Capture the cell that displays the provided text and extract its (x, y) central coordinate. 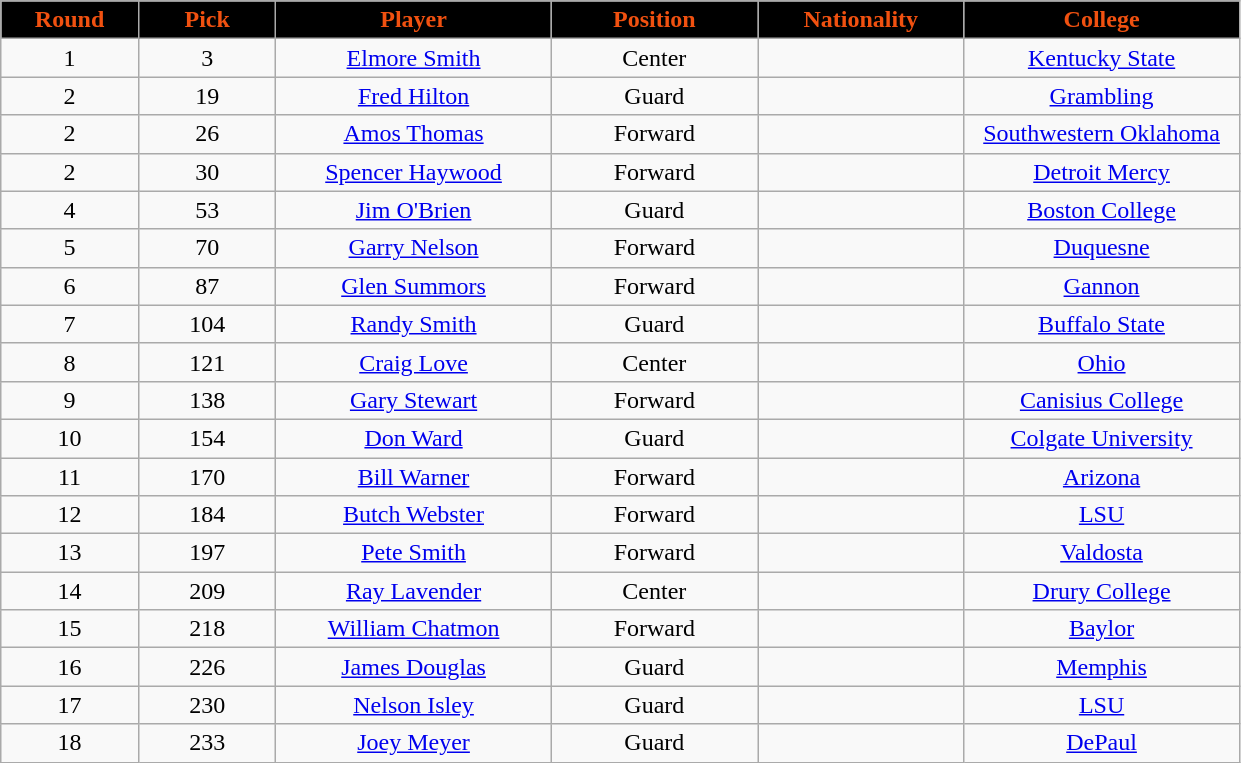
Fred Hilton (414, 96)
Butch Webster (414, 515)
Baylor (1102, 629)
209 (207, 591)
15 (70, 629)
College (1102, 20)
10 (70, 438)
17 (70, 705)
87 (207, 286)
Colgate University (1102, 438)
Randy Smith (414, 324)
3 (207, 58)
8 (70, 362)
Pete Smith (414, 553)
19 (207, 96)
Elmore Smith (414, 58)
13 (70, 553)
70 (207, 248)
Buffalo State (1102, 324)
197 (207, 553)
Nelson Isley (414, 705)
6 (70, 286)
Detroit Mercy (1102, 172)
Don Ward (414, 438)
Pick (207, 20)
230 (207, 705)
Ray Lavender (414, 591)
Joey Meyer (414, 743)
James Douglas (414, 667)
Player (414, 20)
Glen Summors (414, 286)
12 (70, 515)
Kentucky State (1102, 58)
138 (207, 400)
Valdosta (1102, 553)
Gannon (1102, 286)
18 (70, 743)
Southwestern Oklahoma (1102, 134)
Memphis (1102, 667)
30 (207, 172)
7 (70, 324)
121 (207, 362)
Amos Thomas (414, 134)
Bill Warner (414, 477)
218 (207, 629)
11 (70, 477)
1 (70, 58)
Grambling (1102, 96)
Boston College (1102, 210)
Craig Love (414, 362)
233 (207, 743)
Drury College (1102, 591)
Ohio (1102, 362)
Garry Nelson (414, 248)
154 (207, 438)
Canisius College (1102, 400)
Gary Stewart (414, 400)
16 (70, 667)
226 (207, 667)
53 (207, 210)
170 (207, 477)
Duquesne (1102, 248)
Spencer Haywood (414, 172)
DePaul (1102, 743)
Round (70, 20)
104 (207, 324)
Position (654, 20)
184 (207, 515)
Jim O'Brien (414, 210)
26 (207, 134)
14 (70, 591)
4 (70, 210)
9 (70, 400)
William Chatmon (414, 629)
Arizona (1102, 477)
Nationality (861, 20)
5 (70, 248)
